For the text-containing cell, return its midpoint in [X, Y] coordinate format. 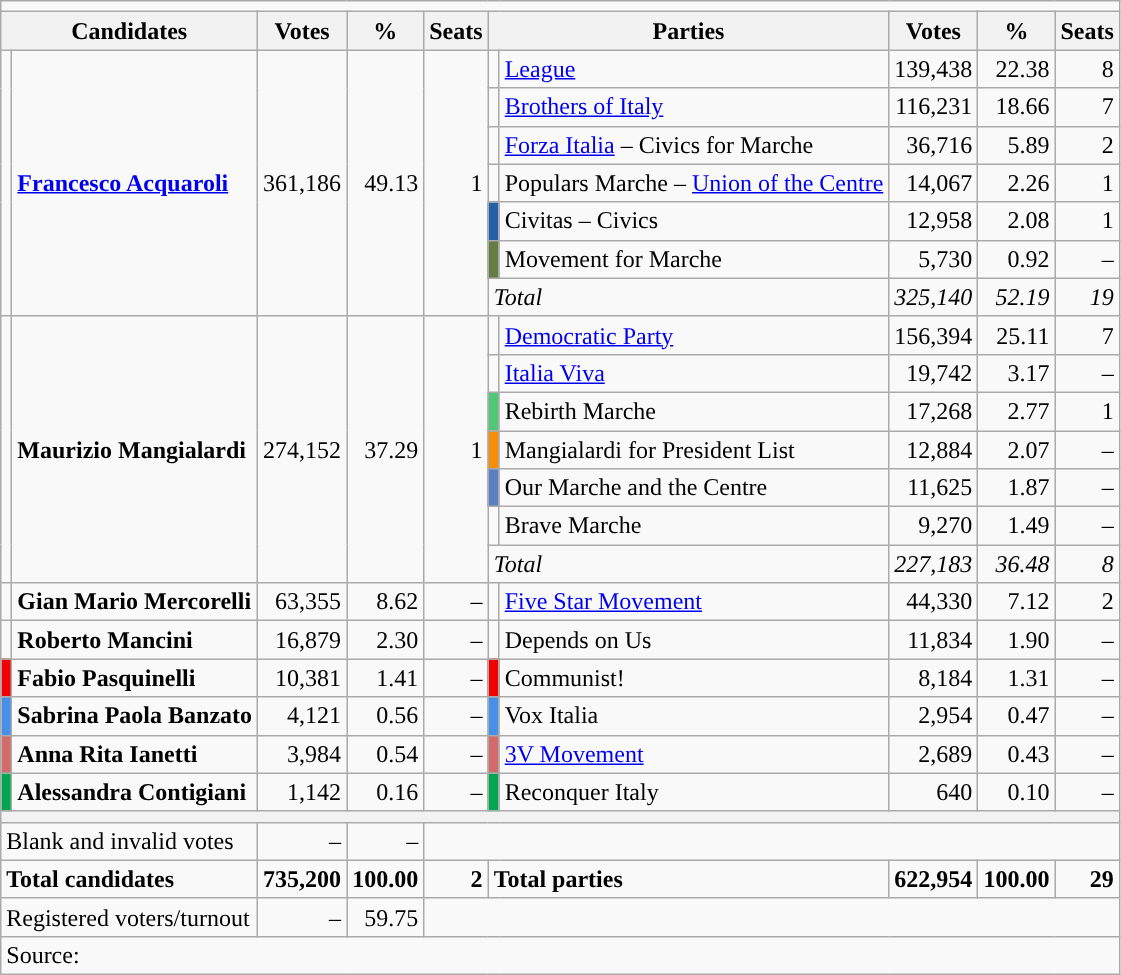
3.17 [1016, 373]
11,834 [934, 640]
274,152 [302, 449]
Depends on Us [694, 640]
2.08 [1016, 221]
2,954 [934, 716]
Total parties [688, 879]
361,186 [302, 183]
0.16 [386, 792]
8.62 [386, 602]
Alessandra Contigiani [135, 792]
Total candidates [130, 879]
3,984 [302, 754]
156,394 [934, 335]
14,067 [934, 183]
12,884 [934, 449]
Mangialardi for President List [694, 449]
19,742 [934, 373]
1.31 [1016, 678]
17,268 [934, 411]
7.12 [1016, 602]
1,142 [302, 792]
0.43 [1016, 754]
Our Marche and the Centre [694, 488]
Parties [688, 31]
Vox Italia [694, 716]
37.29 [386, 449]
1.49 [1016, 526]
Brothers of Italy [694, 107]
Blank and invalid votes [130, 841]
Registered voters/turnout [130, 917]
116,231 [934, 107]
League [694, 69]
9,270 [934, 526]
25.11 [1016, 335]
0.54 [386, 754]
2,689 [934, 754]
1.41 [386, 678]
Maurizio Mangialardi [135, 449]
49.13 [386, 183]
Civitas – Civics [694, 221]
Source: [560, 955]
4,121 [302, 716]
11,625 [934, 488]
Five Star Movement [694, 602]
139,438 [934, 69]
Populars Marche – Union of the Centre [694, 183]
52.19 [1016, 297]
12,958 [934, 221]
325,140 [934, 297]
227,183 [934, 564]
0.56 [386, 716]
Anna Rita Ianetti [135, 754]
19 [1087, 297]
59.75 [386, 917]
640 [934, 792]
22.38 [1016, 69]
Candidates [130, 31]
0.47 [1016, 716]
16,879 [302, 640]
622,954 [934, 879]
5.89 [1016, 145]
Sabrina Paola Banzato [135, 716]
Brave Marche [694, 526]
1.90 [1016, 640]
44,330 [934, 602]
Fabio Pasquinelli [135, 678]
0.92 [1016, 259]
Democratic Party [694, 335]
Francesco Acquaroli [135, 183]
3V Movement [694, 754]
735,200 [302, 879]
Roberto Mancini [135, 640]
1.87 [1016, 488]
Gian Mario Mercorelli [135, 602]
Communist! [694, 678]
Movement for Marche [694, 259]
Forza Italia – Civics for Marche [694, 145]
29 [1087, 879]
2.26 [1016, 183]
8,184 [934, 678]
2.30 [386, 640]
Rebirth Marche [694, 411]
0.10 [1016, 792]
Italia Viva [694, 373]
5,730 [934, 259]
36.48 [1016, 564]
63,355 [302, 602]
10,381 [302, 678]
2.77 [1016, 411]
18.66 [1016, 107]
36,716 [934, 145]
Reconquer Italy [694, 792]
2.07 [1016, 449]
